Determine the (X, Y) coordinate at the center of the cell enclosing the given text.  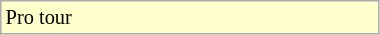
Pro tour (190, 17)
